Output the [X, Y] coordinate of the center of the cell containing the given text.  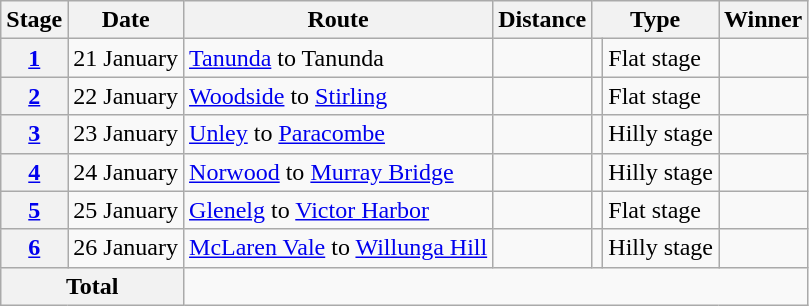
25 January [126, 210]
21 January [126, 58]
1 [34, 58]
Stage [34, 20]
2 [34, 96]
Distance [542, 20]
Route [338, 20]
Winner [762, 20]
Total [92, 286]
23 January [126, 134]
McLaren Vale to Willunga Hill [338, 248]
4 [34, 172]
Glenelg to Victor Harbor [338, 210]
6 [34, 248]
5 [34, 210]
Woodside to Stirling [338, 96]
Norwood to Murray Bridge [338, 172]
22 January [126, 96]
24 January [126, 172]
Date [126, 20]
Type [656, 20]
Unley to Paracombe [338, 134]
Tanunda to Tanunda [338, 58]
26 January [126, 248]
3 [34, 134]
